From the cell containing the given text, extract its center point as (x, y) coordinate. 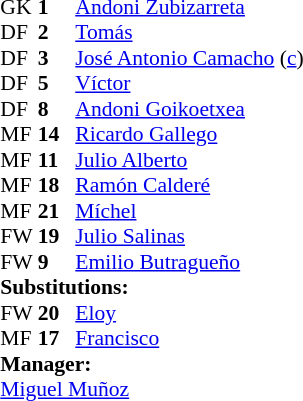
Francisco (189, 339)
Ricardo Gallego (189, 135)
9 (57, 262)
2 (57, 33)
Míchel (189, 211)
Julio Alberto (189, 160)
8 (57, 109)
Substitutions: (152, 287)
21 (57, 211)
Julio Salinas (189, 237)
Manager: (152, 364)
Andoni Goikoetxea (189, 109)
Ramón Calderé (189, 185)
14 (57, 135)
Tomás (189, 33)
5 (57, 83)
20 (57, 313)
Eloy (189, 313)
19 (57, 237)
3 (57, 58)
José Antonio Camacho (c) (189, 58)
17 (57, 339)
Víctor (189, 83)
18 (57, 185)
Emilio Butragueño (189, 262)
11 (57, 160)
